Extract the [x, y] coordinate from the center of the cell holding the provided text.  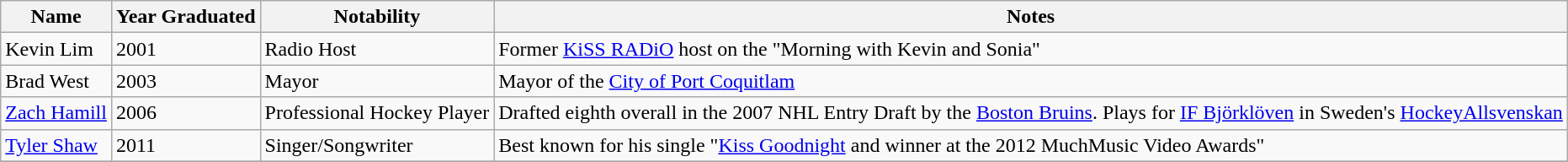
Year Graduated [185, 17]
Professional Hockey Player [377, 113]
2001 [185, 49]
Best known for his single "Kiss Goodnight and winner at the 2012 MuchMusic Video Awards" [1031, 145]
2011 [185, 145]
Mayor of the City of Port Coquitlam [1031, 81]
Singer/Songwriter [377, 145]
Kevin Lim [56, 49]
Name [56, 17]
Tyler Shaw [56, 145]
Drafted eighth overall in the 2007 NHL Entry Draft by the Boston Bruins. Plays for IF Björklöven in Sweden's HockeyAllsvenskan [1031, 113]
Notability [377, 17]
Zach Hamill [56, 113]
Brad West [56, 81]
Former KiSS RADiO host on the "Morning with Kevin and Sonia" [1031, 49]
Mayor [377, 81]
2003 [185, 81]
Notes [1031, 17]
2006 [185, 113]
Radio Host [377, 49]
